Extract the [x, y] coordinate from the center of the cell holding the provided text.  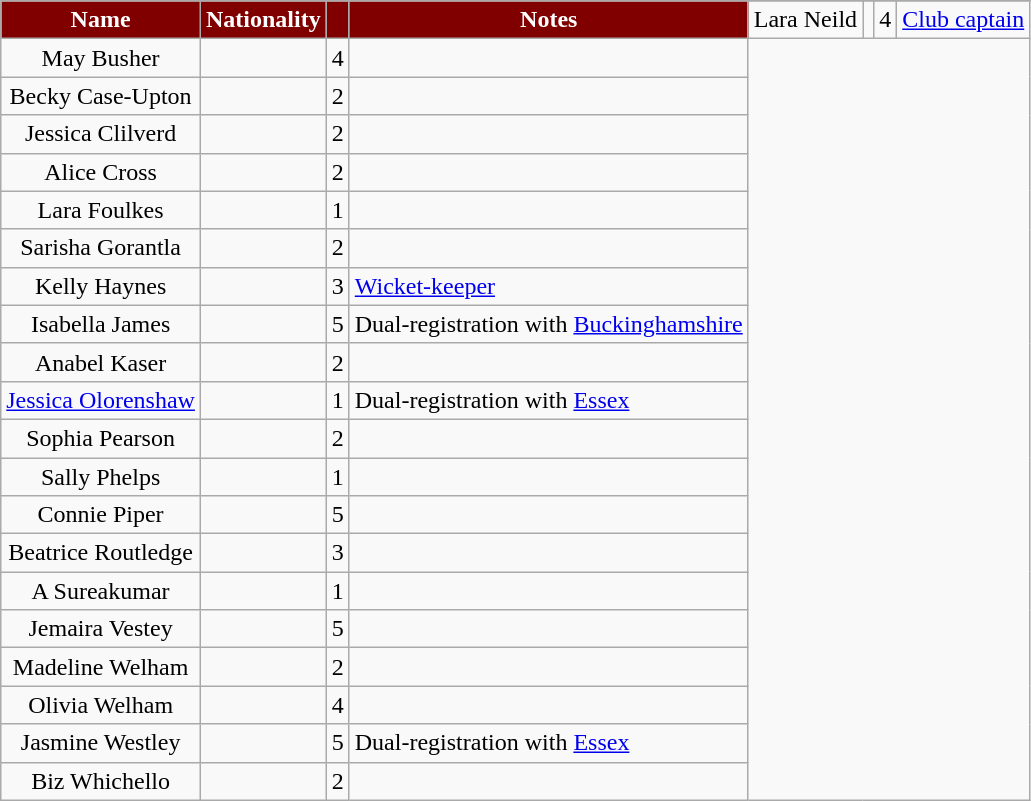
Jasmine Westley [101, 743]
Notes [548, 20]
Jessica Olorenshaw [101, 400]
Jessica Clilverd [101, 134]
May Busher [101, 58]
Kelly Haynes [101, 286]
Sarisha Gorantla [101, 248]
Wicket-keeper [548, 286]
Alice Cross [101, 172]
Jemaira Vestey [101, 629]
Lara Foulkes [101, 210]
Nationality [263, 20]
Lara Neild [805, 20]
Sophia Pearson [101, 438]
Connie Piper [101, 515]
Madeline Welham [101, 667]
Sally Phelps [101, 477]
Beatrice Routledge [101, 553]
Biz Whichello [101, 781]
Becky Case-Upton [101, 96]
Anabel Kaser [101, 362]
Club captain [964, 20]
Isabella James [101, 324]
Dual-registration with Buckinghamshire [548, 324]
A Sureakumar [101, 591]
Name [101, 20]
Olivia Welham [101, 705]
